Provide the (x, y) coordinate of the cell's center where the given text is located.  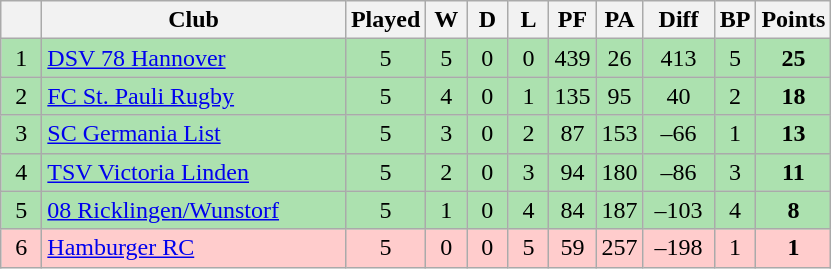
Played (385, 20)
08 Ricklingen/Wunstorf (194, 210)
W (446, 20)
Club (194, 20)
TSV Victoria Linden (194, 172)
11 (794, 172)
413 (678, 58)
25 (794, 58)
6 (22, 248)
D (488, 20)
26 (620, 58)
L (528, 20)
BP (735, 20)
–66 (678, 134)
180 (620, 172)
DSV 78 Hannover (194, 58)
18 (794, 96)
PA (620, 20)
–198 (678, 248)
135 (572, 96)
–86 (678, 172)
40 (678, 96)
8 (794, 210)
–103 (678, 210)
94 (572, 172)
13 (794, 134)
87 (572, 134)
Points (794, 20)
257 (620, 248)
153 (620, 134)
187 (620, 210)
FC St. Pauli Rugby (194, 96)
Hamburger RC (194, 248)
Diff (678, 20)
84 (572, 210)
59 (572, 248)
439 (572, 58)
95 (620, 96)
PF (572, 20)
SC Germania List (194, 134)
